Identify which cell holds the provided text, then report its [X, Y] central coordinate. 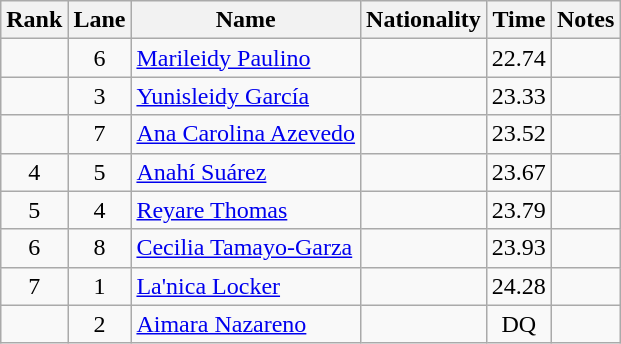
23.33 [518, 96]
Marileidy Paulino [246, 58]
Lane [100, 20]
Name [246, 20]
Yunisleidy García [246, 96]
Nationality [424, 20]
Time [518, 20]
Reyare Thomas [246, 210]
22.74 [518, 58]
Ana Carolina Azevedo [246, 134]
23.52 [518, 134]
Anahí Suárez [246, 172]
24.28 [518, 286]
Cecilia Tamayo-Garza [246, 248]
23.93 [518, 248]
DQ [518, 324]
Aimara Nazareno [246, 324]
La'nica Locker [246, 286]
2 [100, 324]
3 [100, 96]
23.79 [518, 210]
8 [100, 248]
1 [100, 286]
Notes [585, 20]
23.67 [518, 172]
Rank [34, 20]
